Output the [X, Y] coordinate of the center of the cell containing the given text.  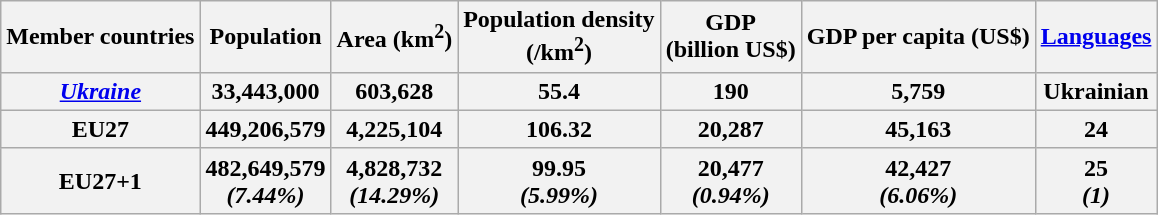
55.4 [559, 91]
45,163 [918, 129]
Ukraine [100, 91]
99.95 (5.99%) [559, 180]
Population [266, 37]
4,828,732 (14.29%) [394, 180]
42,427 (6.06%) [918, 180]
Area (km2) [394, 37]
20,287 [730, 129]
106.32 [559, 129]
5,759 [918, 91]
603,628 [394, 91]
Member countries [100, 37]
EU27 [100, 129]
482,649,579 (7.44%) [266, 180]
Population density(/km2) [559, 37]
GDP per capita (US$) [918, 37]
20,477(0.94%) [730, 180]
4,225,104 [394, 129]
Languages [1096, 37]
25 (1) [1096, 180]
190 [730, 91]
EU27+1 [100, 180]
449,206,579 [266, 129]
Ukrainian [1096, 91]
33,443,000 [266, 91]
24 [1096, 129]
GDP(billion US$) [730, 37]
